Determine the (X, Y) coordinate at the center of the cell enclosing the given text.  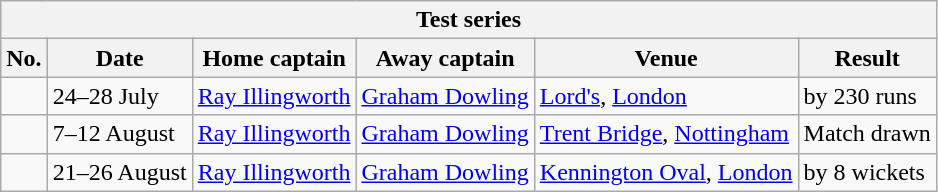
Result (867, 58)
No. (24, 58)
Lord's, London (666, 96)
21–26 August (120, 172)
Home captain (274, 58)
Kennington Oval, London (666, 172)
by 230 runs (867, 96)
7–12 August (120, 134)
Away captain (445, 58)
Test series (469, 20)
Date (120, 58)
Trent Bridge, Nottingham (666, 134)
Venue (666, 58)
by 8 wickets (867, 172)
24–28 July (120, 96)
Match drawn (867, 134)
